Locate the cell with the specified text and output its (x, y) center coordinate. 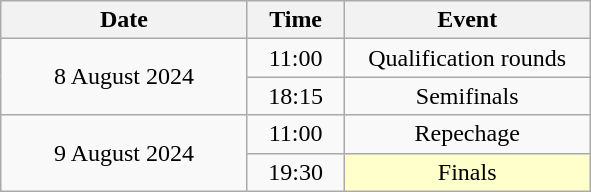
8 August 2024 (124, 77)
Event (468, 20)
Date (124, 20)
Semifinals (468, 96)
Qualification rounds (468, 58)
Finals (468, 172)
9 August 2024 (124, 153)
Repechage (468, 134)
Time (296, 20)
18:15 (296, 96)
19:30 (296, 172)
